Locate the cell with the specified text and output its [X, Y] center coordinate. 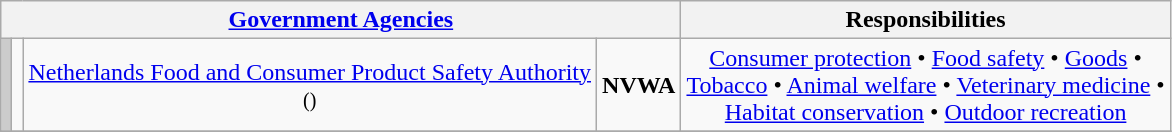
Consumer protection • Food safety • Goods • Tobacco • Animal welfare • Veterinary medicine • Habitat conservation • Outdoor recreation [926, 85]
Netherlands Food and Consumer Product Safety Authority () [310, 85]
NVWA [639, 85]
Responsibilities [926, 20]
Government Agencies [341, 20]
